Extract the [x, y] coordinate from the center of the cell holding the provided text.  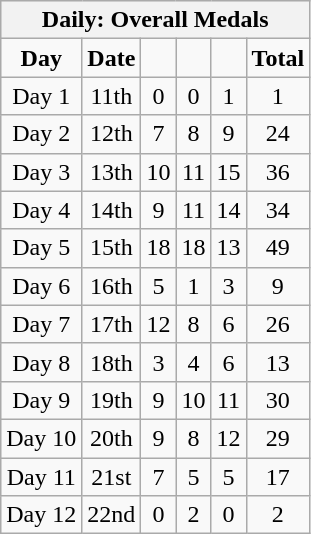
Day 5 [42, 248]
21st [112, 477]
Day 8 [42, 362]
12th [112, 134]
Day [42, 58]
15 [228, 172]
14th [112, 210]
Day 6 [42, 286]
Date [112, 58]
30 [278, 400]
49 [278, 248]
20th [112, 438]
26 [278, 324]
16th [112, 286]
22nd [112, 515]
Day 2 [42, 134]
4 [194, 362]
34 [278, 210]
14 [228, 210]
Day 9 [42, 400]
Day 12 [42, 515]
Day 11 [42, 477]
17 [278, 477]
24 [278, 134]
15th [112, 248]
17th [112, 324]
36 [278, 172]
Total [278, 58]
19th [112, 400]
13th [112, 172]
Daily: Overall Medals [156, 20]
Day 10 [42, 438]
Day 4 [42, 210]
Day 1 [42, 96]
18th [112, 362]
Day 3 [42, 172]
Day 7 [42, 324]
29 [278, 438]
11th [112, 96]
